Determine the (x, y) coordinate at the center of the cell enclosing the given text.  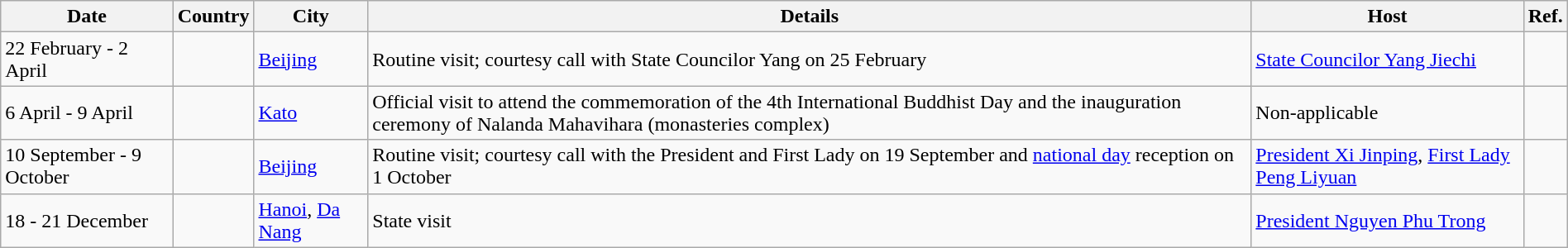
Kato (311, 112)
Host (1388, 17)
Non-applicable (1388, 112)
22 February - 2 April (87, 60)
State Councilor Yang Jiechi (1388, 60)
City (311, 17)
Ref. (1545, 17)
Hanoi, Da Nang (311, 220)
State visit (810, 220)
Routine visit; courtesy call with the President and First Lady on 19 September and national day reception on 1 October (810, 167)
6 April - 9 April (87, 112)
Date (87, 17)
10 September - 9 October (87, 167)
President Xi Jinping, First Lady Peng Liyuan (1388, 167)
Country (213, 17)
18 - 21 December (87, 220)
Routine visit; courtesy call with State Councilor Yang on 25 February (810, 60)
Details (810, 17)
President Nguyen Phu Trong (1388, 220)
